From the cell containing the given text, extract its center point as (X, Y) coordinate. 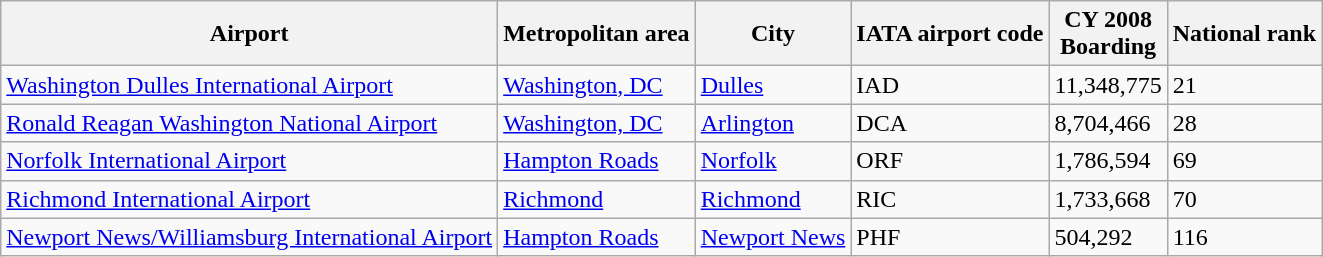
IAD (950, 85)
Arlington (773, 123)
Norfolk (773, 161)
Richmond International Airport (250, 199)
8,704,466 (1108, 123)
28 (1244, 123)
Dulles (773, 85)
ORF (950, 161)
116 (1244, 237)
Norfolk International Airport (250, 161)
Newport News (773, 237)
1,733,668 (1108, 199)
11,348,775 (1108, 85)
DCA (950, 123)
Newport News/Williamsburg International Airport (250, 237)
70 (1244, 199)
National rank (1244, 34)
Airport (250, 34)
Washington Dulles International Airport (250, 85)
RIC (950, 199)
69 (1244, 161)
504,292 (1108, 237)
CY 2008 Boarding (1108, 34)
Ronald Reagan Washington National Airport (250, 123)
IATA airport code (950, 34)
21 (1244, 85)
PHF (950, 237)
1,786,594 (1108, 161)
Metropolitan area (596, 34)
City (773, 34)
